Search for the cell housing the specified text and yield its (X, Y) center coordinate. 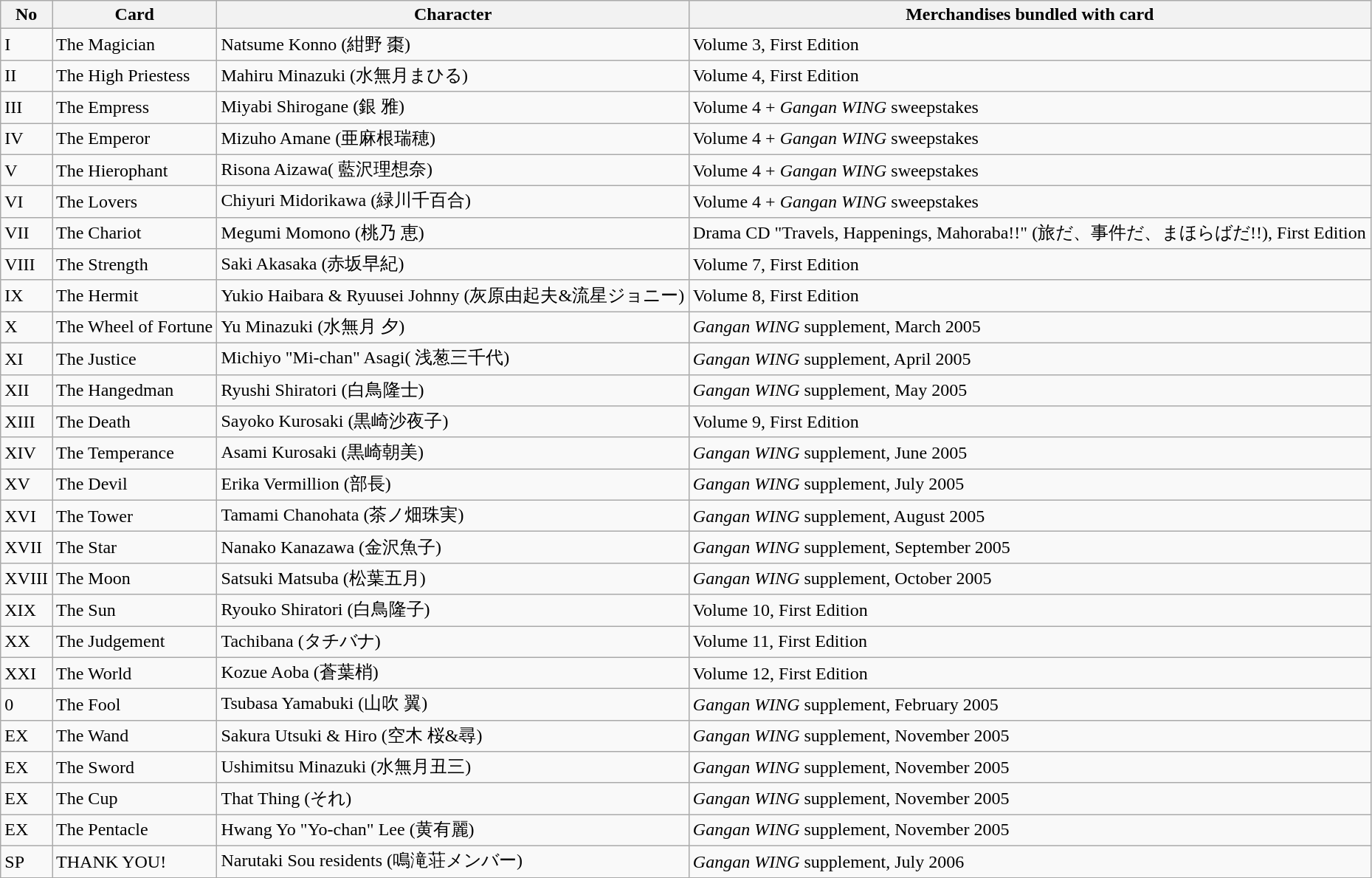
Tsubasa Yamabuki (山吹 翼) (453, 704)
XVIII (27, 579)
Nanako Kanazawa (金沢魚子) (453, 548)
No (27, 15)
The Pentacle (134, 830)
Gangan WING supplement, July 2006 (1030, 861)
The Strength (134, 264)
The Fool (134, 704)
I (27, 44)
The Star (134, 548)
Volume 8, First Edition (1030, 295)
Hwang Yo "Yo-chan" Lee (黄有麗) (453, 830)
Gangan WING supplement, February 2005 (1030, 704)
Saki Akasaka (赤坂早紀) (453, 264)
VII (27, 233)
Ushimitsu Minazuki (水無月丑三) (453, 768)
THANK YOU! (134, 861)
Gangan WING supplement, October 2005 (1030, 579)
II (27, 75)
Gangan WING supplement, May 2005 (1030, 390)
Miyabi Shirogane (銀 雅) (453, 108)
The Devil (134, 484)
Satsuki Matsuba (松葉五月) (453, 579)
IX (27, 295)
Merchandises bundled with card (1030, 15)
Tachibana (タチバナ) (453, 642)
Mahiru Minazuki (水無月まひる) (453, 75)
Mizuho Amane (亜麻根瑞穂) (453, 139)
IV (27, 139)
XIV (27, 453)
The Tower (134, 515)
Drama CD "Travels, Happenings, Mahoraba!!" (旅だ、事件だ、まほらばだ!!), First Edition (1030, 233)
Ryushi Shiratori (白鳥隆士) (453, 390)
Volume 3, First Edition (1030, 44)
Yu Minazuki (水無月 夕) (453, 328)
The Hangedman (134, 390)
The Emperor (134, 139)
The Judgement (134, 642)
The Magician (134, 44)
That Thing (それ) (453, 799)
The High Priestess (134, 75)
XVI (27, 515)
Gangan WING supplement, August 2005 (1030, 515)
Volume 7, First Edition (1030, 264)
The Wand (134, 735)
Risona Aizawa( 藍沢理想奈) (453, 170)
SP (27, 861)
Sayoko Kurosaki (黒崎沙夜子) (453, 422)
III (27, 108)
Natsume Konno (紺野 棗) (453, 44)
Volume 10, First Edition (1030, 610)
Gangan WING supplement, July 2005 (1030, 484)
The Wheel of Fortune (134, 328)
Gangan WING supplement, June 2005 (1030, 453)
Volume 11, First Edition (1030, 642)
The Chariot (134, 233)
The Temperance (134, 453)
XXI (27, 673)
Volume 4, First Edition (1030, 75)
Gangan WING supplement, April 2005 (1030, 359)
Ryouko Shiratori (白鳥隆子) (453, 610)
XII (27, 390)
0 (27, 704)
VIII (27, 264)
The Sun (134, 610)
XIX (27, 610)
Character (453, 15)
Volume 9, First Edition (1030, 422)
The Empress (134, 108)
The Cup (134, 799)
The Moon (134, 579)
X (27, 328)
Volume 12, First Edition (1030, 673)
Gangan WING supplement, September 2005 (1030, 548)
Asami Kurosaki (黒崎朝美) (453, 453)
Megumi Momono (桃乃 恵) (453, 233)
XIII (27, 422)
The Hermit (134, 295)
XI (27, 359)
Kozue Aoba (蒼葉梢) (453, 673)
Michiyo "Mi-chan" Asagi( 浅葱三千代) (453, 359)
Gangan WING supplement, March 2005 (1030, 328)
XX (27, 642)
Narutaki Sou residents (鳴滝荘メンバー) (453, 861)
XV (27, 484)
The Hierophant (134, 170)
Yukio Haibara & Ryuusei Johnny (灰原由起夫&流星ジョニー) (453, 295)
The World (134, 673)
XVII (27, 548)
Erika Vermillion (部長) (453, 484)
V (27, 170)
Sakura Utsuki & Hiro (空木 桜&尋) (453, 735)
Card (134, 15)
Tamami Chanohata (茶ノ畑珠実) (453, 515)
The Lovers (134, 202)
VI (27, 202)
Chiyuri Midorikawa (緑川千百合) (453, 202)
The Justice (134, 359)
The Death (134, 422)
The Sword (134, 768)
